For the text-containing cell, return its midpoint in (x, y) coordinate format. 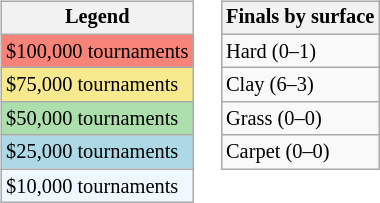
$50,000 tournaments (97, 119)
Legend (97, 18)
Carpet (0–0) (300, 152)
Finals by surface (300, 18)
Clay (6–3) (300, 85)
Grass (0–0) (300, 119)
$10,000 tournaments (97, 186)
$75,000 tournaments (97, 85)
$100,000 tournaments (97, 51)
Hard (0–1) (300, 51)
$25,000 tournaments (97, 152)
